Capture the cell that displays the provided text and extract its (X, Y) central coordinate. 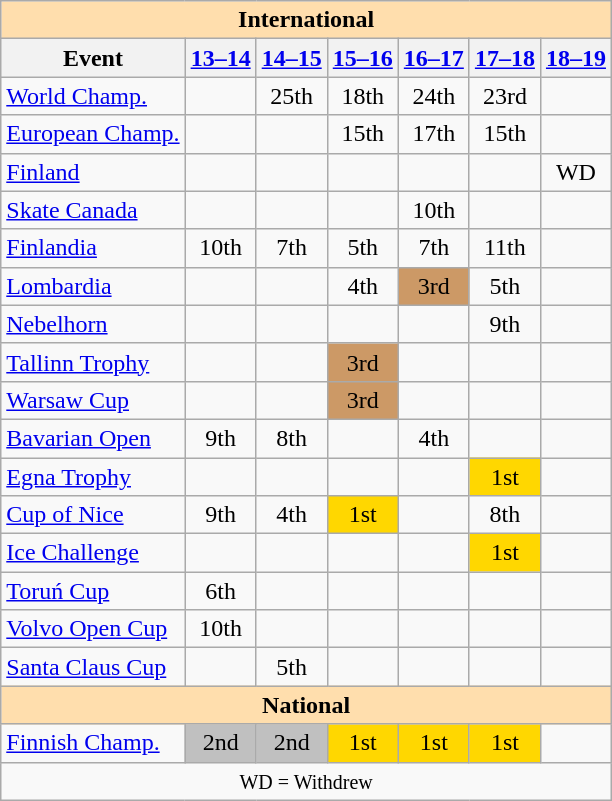
17th (434, 134)
Nebelhorn (93, 324)
Skate Canada (93, 210)
Volvo Open Cup (93, 629)
WD = Withdrew (306, 781)
Lombardia (93, 286)
Santa Claus Cup (93, 667)
Finland (93, 172)
Tallinn Trophy (93, 362)
15–16 (362, 58)
International (306, 20)
European Champ. (93, 134)
11th (504, 248)
24th (434, 96)
Cup of Nice (93, 515)
Ice Challenge (93, 553)
13–14 (220, 58)
17–18 (504, 58)
WD (576, 172)
Bavarian Open (93, 438)
Finlandia (93, 248)
14–15 (292, 58)
Finnish Champ. (93, 743)
23rd (504, 96)
Warsaw Cup (93, 400)
World Champ. (93, 96)
16–17 (434, 58)
25th (292, 96)
18th (362, 96)
18–19 (576, 58)
Toruń Cup (93, 591)
Event (93, 58)
National (306, 705)
6th (220, 591)
Egna Trophy (93, 477)
